Return the [X, Y] coordinate for the center point of the cell that contains the specified text.  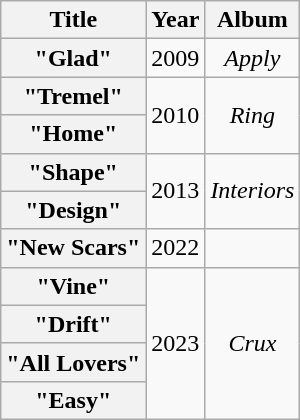
Ring [252, 115]
"Shape" [74, 172]
"All Lovers" [74, 362]
Title [74, 20]
"Home" [74, 134]
"New Scars" [74, 248]
"Tremel" [74, 96]
Apply [252, 58]
2022 [176, 248]
2013 [176, 191]
Album [252, 20]
Year [176, 20]
"Easy" [74, 400]
2023 [176, 343]
"Glad" [74, 58]
Crux [252, 343]
Interiors [252, 191]
2009 [176, 58]
"Vine" [74, 286]
2010 [176, 115]
"Drift" [74, 324]
"Design" [74, 210]
